Scan for the cell matching the given text and deliver its [x, y] coordinate at center. 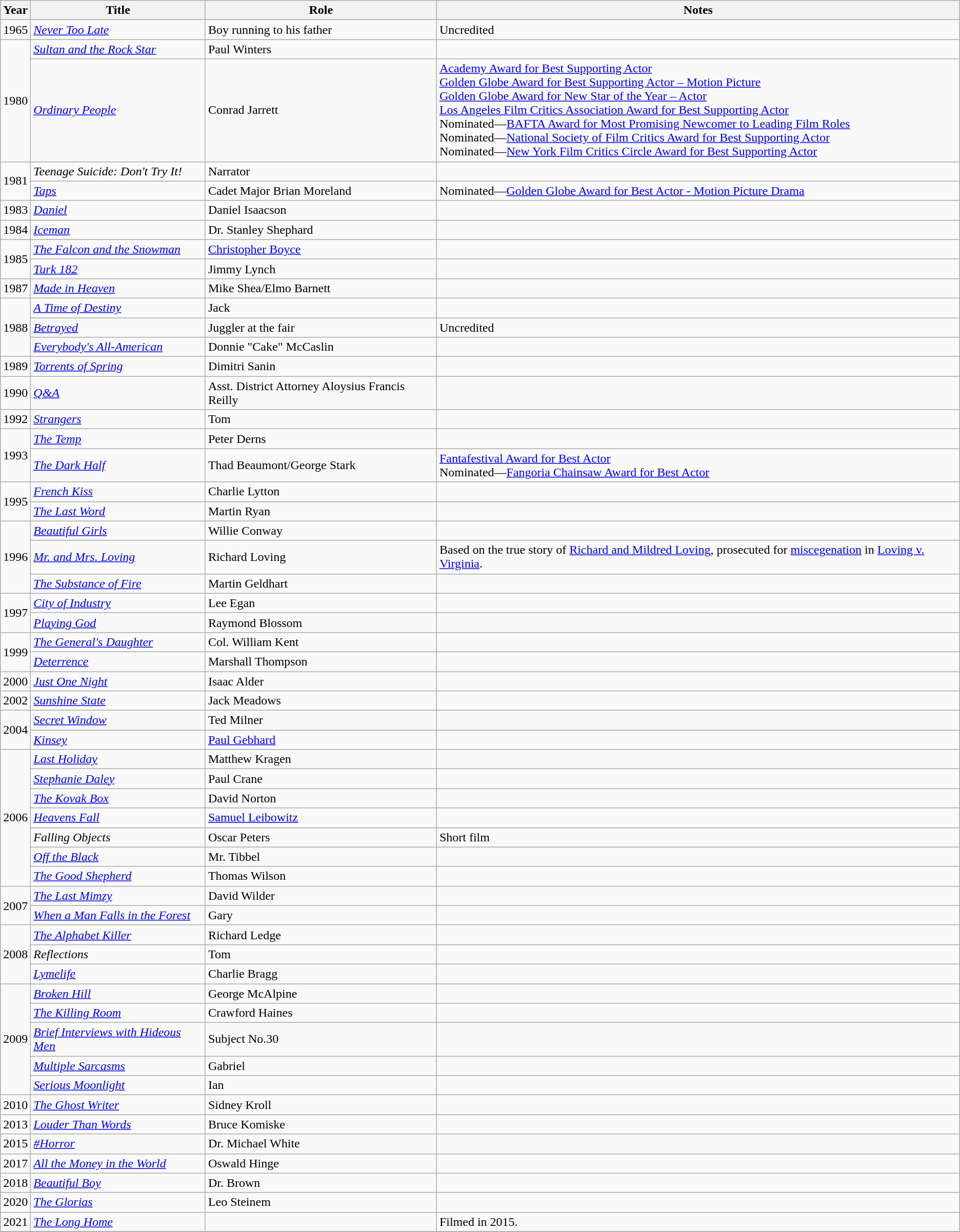
Year [15, 10]
1965 [15, 30]
The Good Shepherd [118, 876]
2008 [15, 954]
Role [321, 10]
Dr. Brown [321, 1183]
Subject No.30 [321, 1040]
2002 [15, 701]
The Kovak Box [118, 798]
1992 [15, 419]
Gabriel [321, 1066]
Conrad Jarrett [321, 110]
Raymond Blossom [321, 622]
Q&A [118, 393]
David Norton [321, 798]
Broken Hill [118, 993]
Ted Milner [321, 720]
Leo Steinem [321, 1202]
Heavens Fall [118, 818]
Deterrence [118, 661]
Torrents of Spring [118, 367]
Playing God [118, 622]
Just One Night [118, 681]
Ordinary People [118, 110]
Daniel [118, 210]
Thomas Wilson [321, 876]
The Killing Room [118, 1013]
Martin Ryan [321, 511]
Peter Derns [321, 439]
Richard Loving [321, 557]
Asst. District Attorney Aloysius Francis Reilly [321, 393]
Mike Shea/Elmo Barnett [321, 288]
Oswald Hinge [321, 1163]
#Horror [118, 1144]
2000 [15, 681]
The General's Daughter [118, 642]
Charlie Bragg [321, 974]
The Temp [118, 439]
1983 [15, 210]
Crawford Haines [321, 1013]
2018 [15, 1183]
Dr. Stanley Shephard [321, 230]
Title [118, 10]
1980 [15, 100]
2009 [15, 1039]
Off the Black [118, 857]
Louder Than Words [118, 1124]
Thad Beaumont/George Stark [321, 466]
Fantafestival Award for Best ActorNominated—Fangoria Chainsaw Award for Best Actor [698, 466]
Lymelife [118, 974]
Christopher Boyce [321, 249]
Kinsey [118, 740]
Taps [118, 191]
1987 [15, 288]
2015 [15, 1144]
Betrayed [118, 328]
Last Holiday [118, 759]
2013 [15, 1124]
Samuel Leibowitz [321, 818]
Juggler at the fair [321, 328]
1997 [15, 613]
1996 [15, 557]
Never Too Late [118, 30]
Bruce Komiske [321, 1124]
Stephanie Daley [118, 779]
Turk 182 [118, 269]
Nominated—Golden Globe Award for Best Actor - Motion Picture Drama [698, 191]
Paul Crane [321, 779]
2007 [15, 905]
Iceman [118, 230]
Isaac Alder [321, 681]
David Wilder [321, 896]
1993 [15, 455]
Filmed in 2015. [698, 1222]
Notes [698, 10]
2004 [15, 730]
Willie Conway [321, 531]
1989 [15, 367]
Charlie Lytton [321, 492]
1990 [15, 393]
Based on the true story of Richard and Mildred Loving, prosecuted for miscegenation in Loving v. Virginia. [698, 557]
The Falcon and the Snowman [118, 249]
2017 [15, 1163]
George McAlpine [321, 993]
1995 [15, 501]
Paul Gebhard [321, 740]
Sultan and the Rock Star [118, 49]
Beautiful Boy [118, 1183]
1999 [15, 652]
Short film [698, 837]
Serious Moonlight [118, 1085]
1988 [15, 327]
The Alphabet Killer [118, 935]
Cadet Major Brian Moreland [321, 191]
French Kiss [118, 492]
City of Industry [118, 603]
Sidney Kroll [321, 1105]
The Dark Half [118, 466]
Multiple Sarcasms [118, 1066]
Dimitri Sanin [321, 367]
The Last Mimzy [118, 896]
Jack [321, 308]
1981 [15, 181]
Donnie "Cake" McCaslin [321, 347]
Reflections [118, 954]
Col. William Kent [321, 642]
Falling Objects [118, 837]
1984 [15, 230]
All the Money in the World [118, 1163]
Mr. Tibbel [321, 857]
Ian [321, 1085]
The Ghost Writer [118, 1105]
Narrator [321, 171]
The Substance of Fire [118, 583]
Oscar Peters [321, 837]
2006 [15, 818]
Secret Window [118, 720]
When a Man Falls in the Forest [118, 915]
Dr. Michael White [321, 1144]
Martin Geldhart [321, 583]
Gary [321, 915]
Marshall Thompson [321, 661]
Jimmy Lynch [321, 269]
Mr. and Mrs. Loving [118, 557]
Matthew Kragen [321, 759]
2020 [15, 1202]
Sunshine State [118, 701]
Jack Meadows [321, 701]
1985 [15, 259]
The Long Home [118, 1222]
Brief Interviews with Hideous Men [118, 1040]
A Time of Destiny [118, 308]
Paul Winters [321, 49]
The Last Word [118, 511]
Made in Heaven [118, 288]
Boy running to his father [321, 30]
2010 [15, 1105]
2021 [15, 1222]
Teenage Suicide: Don't Try It! [118, 171]
Beautiful Girls [118, 531]
Strangers [118, 419]
Lee Egan [321, 603]
The Glorias [118, 1202]
Everybody's All-American [118, 347]
Richard Ledge [321, 935]
Daniel Isaacson [321, 210]
